Determine the (x, y) coordinate at the center of the cell enclosing the given text.  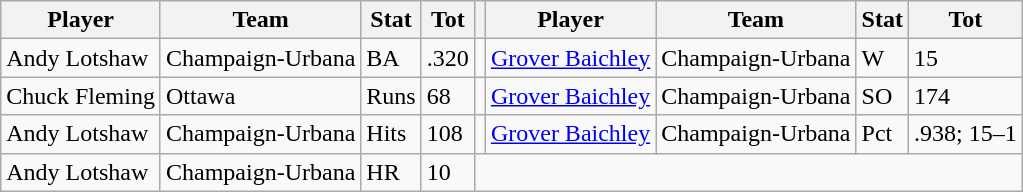
174 (965, 96)
Runs (391, 96)
BA (391, 58)
W (882, 58)
68 (448, 96)
HR (391, 172)
10 (448, 172)
SO (882, 96)
.938; 15–1 (965, 134)
15 (965, 58)
Ottawa (260, 96)
108 (448, 134)
Pct (882, 134)
Chuck Fleming (81, 96)
.320 (448, 58)
Hits (391, 134)
